Output the [x, y] coordinate of the center of the cell containing the given text.  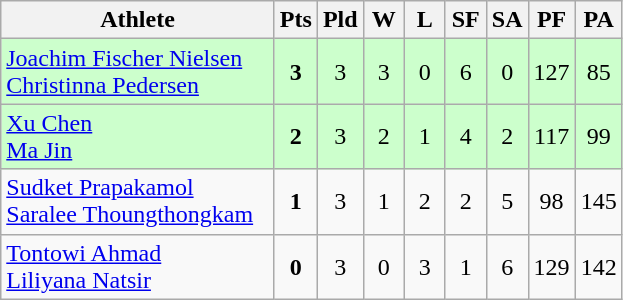
5 [507, 202]
145 [598, 202]
98 [552, 202]
L [424, 20]
Joachim Fischer Nielsen Christinna Pedersen [138, 72]
SA [507, 20]
SF [466, 20]
PF [552, 20]
PA [598, 20]
99 [598, 136]
Pts [296, 20]
117 [552, 136]
142 [598, 266]
129 [552, 266]
85 [598, 72]
Tontowi Ahmad Liliyana Natsir [138, 266]
4 [466, 136]
Athlete [138, 20]
W [384, 20]
Sudket Prapakamol Saralee Thoungthongkam [138, 202]
Pld [340, 20]
127 [552, 72]
Xu Chen Ma Jin [138, 136]
